Return (X, Y) of the center of cell containing provided text 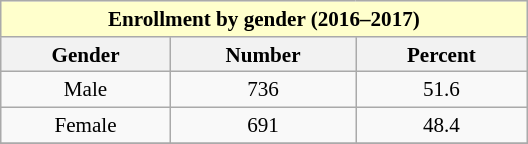
Gender (86, 54)
51.6 (442, 90)
Enrollment by gender (2016–2017) (264, 18)
736 (262, 90)
Percent (442, 54)
Male (86, 90)
48.4 (442, 124)
691 (262, 124)
Number (262, 54)
Female (86, 124)
